Extract the [X, Y] coordinate from the center of the cell holding the provided text.  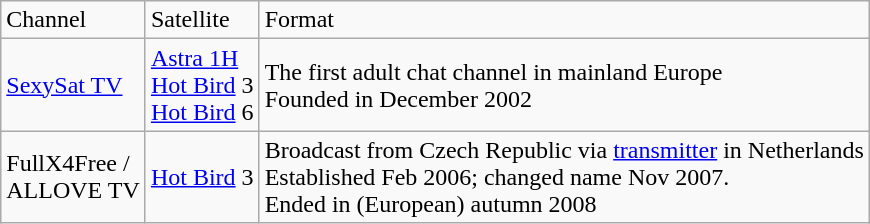
Astra 1H Hot Bird 3 Hot Bird 6 [202, 85]
Broadcast from Czech Republic via transmitter in Netherlands Established Feb 2006; changed name Nov 2007. Ended in (European) autumn 2008 [564, 177]
SexySat TV [74, 85]
Hot Bird 3 [202, 177]
FullX4Free / ALLOVE TV [74, 177]
Satellite [202, 20]
Format [564, 20]
Channel [74, 20]
The first adult chat channel in mainland Europe Founded in December 2002 [564, 85]
